Pinpoint the cell where the given text exists, returning its (x, y) midpoint coordinate. 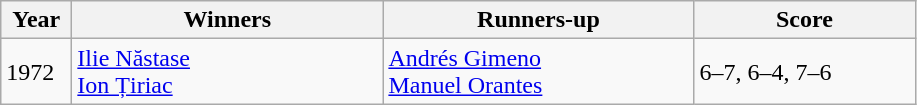
Andrés Gimeno Manuel Orantes (538, 72)
1972 (36, 72)
Score (804, 20)
Winners (228, 20)
Runners-up (538, 20)
6–7, 6–4, 7–6 (804, 72)
Ilie Năstase Ion Țiriac (228, 72)
Year (36, 20)
